Detect which cell encompasses the target text, then output its [X, Y] center coordinate. 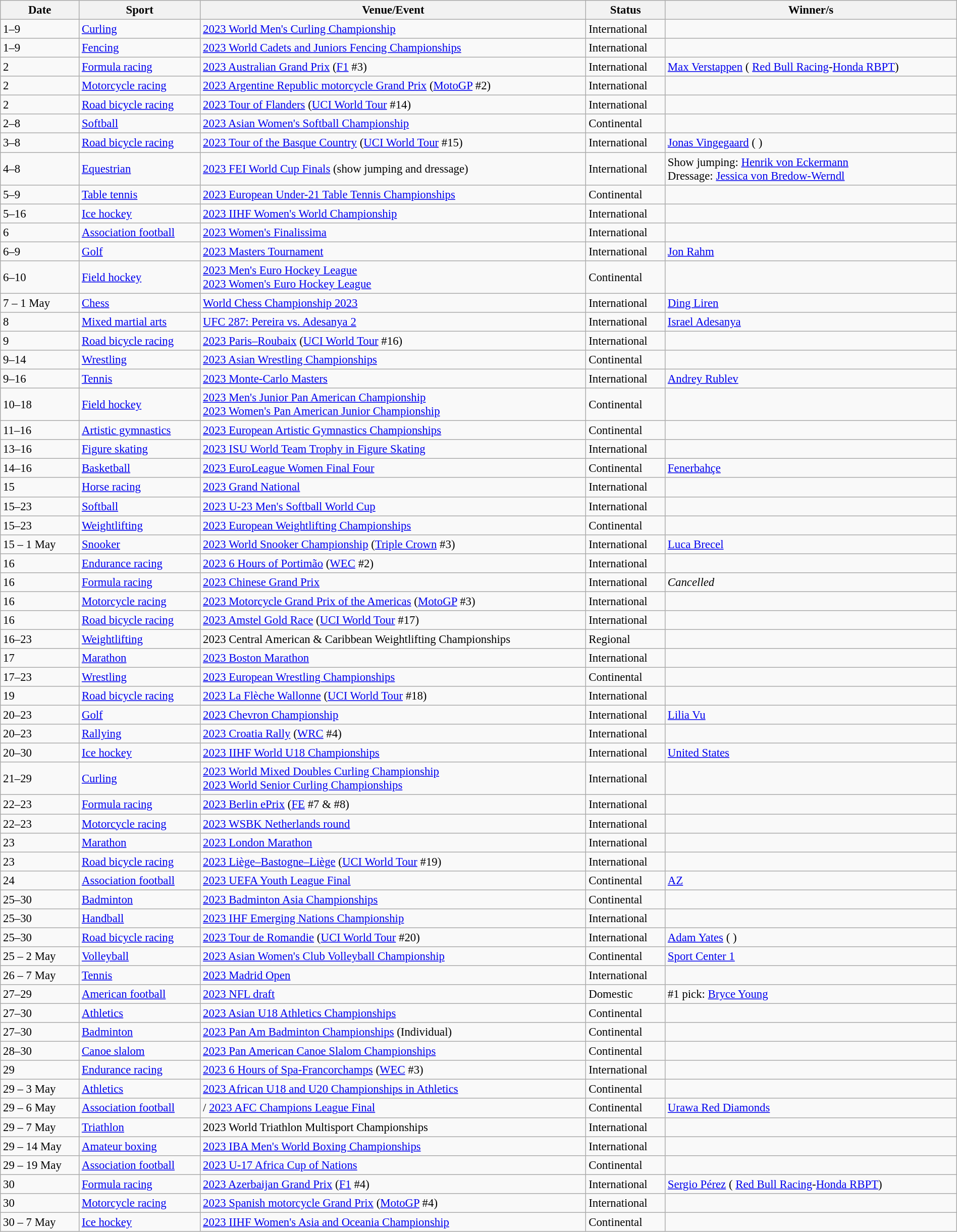
2023 Australian Grand Prix (F1 #3) [393, 67]
American football [140, 994]
2023 Argentine Republic motorcycle Grand Prix (MotoGP #2) [393, 86]
2023 EuroLeague Women Final Four [393, 468]
2023 African U18 and U20 Championships in Athletics [393, 1089]
2023 Monte-Carlo Masters [393, 379]
Rallying [140, 734]
World Chess Championship 2023 [393, 303]
2023 Tour of Flanders (UCI World Tour #14) [393, 105]
Artistic gymnastics [140, 431]
2023 Liège–Bastogne–Liège (UCI World Tour #19) [393, 862]
2023 Tour of the Basque Country (UCI World Tour #15) [393, 143]
2023 UEFA Youth League Final [393, 880]
Sport Center 1 [811, 956]
2023 Badminton Asia Championships [393, 899]
Show jumping: Henrik von Eckermann Dressage: Jessica von Bredow-Werndl [811, 169]
2023 IIHF Women's Asia and Oceania Championship [393, 1222]
9 [40, 341]
Sport [140, 10]
2023 Azerbaijan Grand Prix (F1 #4) [393, 1184]
Regional [626, 639]
15 – 1 May [40, 544]
2023 Grand National [393, 488]
Table tennis [140, 194]
28–30 [40, 1051]
29 – 6 May [40, 1108]
2023 World Triathlon Multisport Championships [393, 1127]
2023 Chinese Grand Prix [393, 582]
2023 Asian Women's Club Volleyball Championship [393, 956]
2023 FEI World Cup Finals (show jumping and dressage) [393, 169]
2023 European Wrestling Championships [393, 677]
2023 La Flèche Wallonne (UCI World Tour #18) [393, 696]
2023 Tour de Romandie (UCI World Tour #20) [393, 937]
Mixed martial arts [140, 322]
Max Verstappen ( Red Bull Racing-Honda RBPT) [811, 67]
29 – 19 May [40, 1165]
9–14 [40, 360]
2023 IIHF Women's World Championship [393, 213]
29 – 14 May [40, 1146]
2023 Central American & Caribbean Weightlifting Championships [393, 639]
Sergio Pérez ( Red Bull Racing-Honda RBPT) [811, 1184]
AZ [811, 880]
Snooker [140, 544]
2023 Amstel Gold Race (UCI World Tour #17) [393, 620]
2023 World Men's Curling Championship [393, 29]
9–16 [40, 379]
2023 Madrid Open [393, 975]
Fencing [140, 48]
19 [40, 696]
2023 NFL draft [393, 994]
Handball [140, 919]
Andrey Rublev [811, 379]
Basketball [140, 468]
27–29 [40, 994]
7 – 1 May [40, 303]
14–16 [40, 468]
5–16 [40, 213]
2023 Asian Wrestling Championships [393, 360]
Equestrian [140, 169]
2–8 [40, 124]
2023 Asian U18 Athletics Championships [393, 1013]
2023 Pan Am Badminton Championships (Individual) [393, 1032]
2023 U-17 Africa Cup of Nations [393, 1165]
16–23 [40, 639]
Winner/s [811, 10]
5–9 [40, 194]
6–9 [40, 251]
/ 2023 AFC Champions League Final [393, 1108]
Fenerbahçe [811, 468]
2023 World Cadets and Juniors Fencing Championships [393, 48]
2023 IHF Emerging Nations Championship [393, 919]
2023 Berlin ePrix (FE #7 & #8) [393, 805]
6 [40, 232]
21–29 [40, 778]
Triathlon [140, 1127]
2023 U-23 Men's Softball World Cup [393, 506]
2023 European Artistic Gymnastics Championships [393, 431]
2023 European Under-21 Table Tennis Championships [393, 194]
2023 IIHF World U18 Championships [393, 753]
15 [40, 488]
Luca Brecel [811, 544]
2023 London Marathon [393, 842]
10–18 [40, 405]
2023 IBA Men's World Boxing Championships [393, 1146]
Israel Adesanya [811, 322]
Cancelled [811, 582]
2023 Women's Finalissima [393, 232]
26 – 7 May [40, 975]
2023 Paris–Roubaix (UCI World Tour #16) [393, 341]
Jon Rahm [811, 251]
8 [40, 322]
6–10 [40, 278]
2023 World Mixed Doubles Curling Championship 2023 World Senior Curling Championships [393, 778]
2023 Masters Tournament [393, 251]
4–8 [40, 169]
Ding Liren [811, 303]
Domestic [626, 994]
17 [40, 658]
Canoe slalom [140, 1051]
29 – 7 May [40, 1127]
UFC 287: Pereira vs. Adesanya 2 [393, 322]
Adam Yates ( ) [811, 937]
11–16 [40, 431]
2023 Spanish motorcycle Grand Prix (MotoGP #4) [393, 1203]
2023 Pan American Canoe Slalom Championships [393, 1051]
2023 Chevron Championship [393, 715]
Date [40, 10]
2023 Croatia Rally (WRC #4) [393, 734]
Volleyball [140, 956]
2023 Men's Junior Pan American Championship 2023 Women's Pan American Junior Championship [393, 405]
25 – 2 May [40, 956]
Status [626, 10]
2023 Men's Euro Hockey League 2023 Women's Euro Hockey League [393, 278]
2023 ISU World Team Trophy in Figure Skating [393, 449]
Figure skating [140, 449]
29 [40, 1070]
24 [40, 880]
Chess [140, 303]
29 – 3 May [40, 1089]
Venue/Event [393, 10]
2023 6 Hours of Portimão (WEC #2) [393, 563]
United States [811, 753]
2023 Motorcycle Grand Prix of the Americas (MotoGP #3) [393, 601]
13–16 [40, 449]
2023 European Weightlifting Championships [393, 525]
2023 Asian Women's Softball Championship [393, 124]
#1 pick: Bryce Young [811, 994]
Jonas Vingegaard ( ) [811, 143]
3–8 [40, 143]
17–23 [40, 677]
20–30 [40, 753]
Horse racing [140, 488]
2023 World Snooker Championship (Triple Crown #3) [393, 544]
Amateur boxing [140, 1146]
Lilia Vu [811, 715]
Urawa Red Diamonds [811, 1108]
2023 Boston Marathon [393, 658]
2023 WSBK Netherlands round [393, 824]
2023 6 Hours of Spa-Francorchamps (WEC #3) [393, 1070]
30 – 7 May [40, 1222]
